Find where the given text appears and provide that cell's center as [X, Y] coordinate. 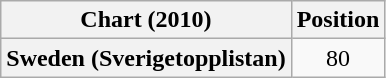
Sweden (Sverigetopplistan) [146, 58]
Chart (2010) [146, 20]
80 [338, 58]
Position [338, 20]
